Return (x, y) of the center of cell containing provided text 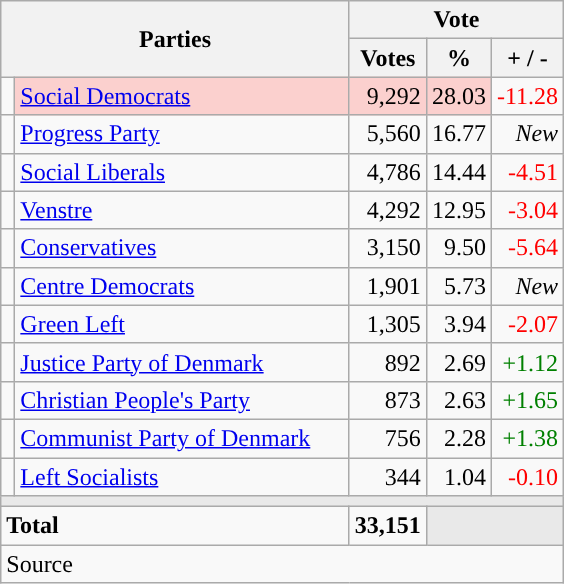
2.69 (458, 362)
5.73 (458, 286)
756 (388, 438)
-4.51 (527, 172)
Justice Party of Denmark (182, 362)
+1.65 (527, 400)
-2.07 (527, 324)
Votes (388, 58)
4,292 (388, 210)
Conservatives (182, 248)
-5.64 (527, 248)
1,901 (388, 286)
12.95 (458, 210)
16.77 (458, 134)
344 (388, 477)
14.44 (458, 172)
1,305 (388, 324)
-11.28 (527, 96)
873 (388, 400)
2.63 (458, 400)
892 (388, 362)
Source (282, 564)
Centre Democrats (182, 286)
5,560 (388, 134)
Social Liberals (182, 172)
-3.04 (527, 210)
Venstre (182, 210)
Social Democrats (182, 96)
-0.10 (527, 477)
Parties (176, 39)
+1.38 (527, 438)
Progress Party (182, 134)
Communist Party of Denmark (182, 438)
33,151 (388, 526)
3,150 (388, 248)
Vote (456, 20)
1.04 (458, 477)
4,786 (388, 172)
+ / - (527, 58)
+1.12 (527, 362)
Christian People's Party (182, 400)
9,292 (388, 96)
2.28 (458, 438)
Left Socialists (182, 477)
% (458, 58)
Green Left (182, 324)
9.50 (458, 248)
28.03 (458, 96)
Total (176, 526)
3.94 (458, 324)
